Identify which cell holds the provided text, then report its [X, Y] central coordinate. 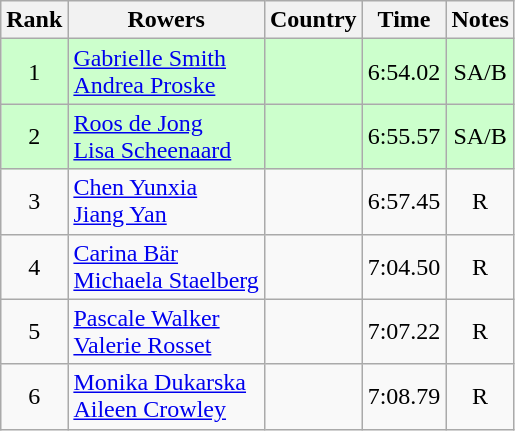
1 [34, 72]
6:57.45 [404, 202]
3 [34, 202]
6:55.57 [404, 136]
Roos de JongLisa Scheenaard [166, 136]
6 [34, 396]
Gabrielle SmithAndrea Proske [166, 72]
Pascale WalkerValerie Rosset [166, 332]
Carina BärMichaela Staelberg [166, 266]
7:08.79 [404, 396]
Rank [34, 20]
2 [34, 136]
Monika DukarskaAileen Crowley [166, 396]
Time [404, 20]
4 [34, 266]
Chen YunxiaJiang Yan [166, 202]
7:07.22 [404, 332]
Country [313, 20]
Notes [480, 20]
6:54.02 [404, 72]
5 [34, 332]
7:04.50 [404, 266]
Rowers [166, 20]
